Pinpoint the cell where the given text exists, returning its [X, Y] midpoint coordinate. 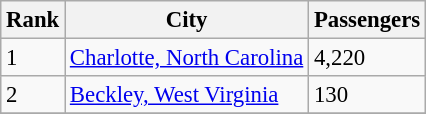
Rank [33, 20]
2 [33, 95]
4,220 [368, 58]
Beckley, West Virginia [187, 95]
Charlotte, North Carolina [187, 58]
City [187, 20]
Passengers [368, 20]
130 [368, 95]
1 [33, 58]
